Detect which cell encompasses the target text, then output its [X, Y] center coordinate. 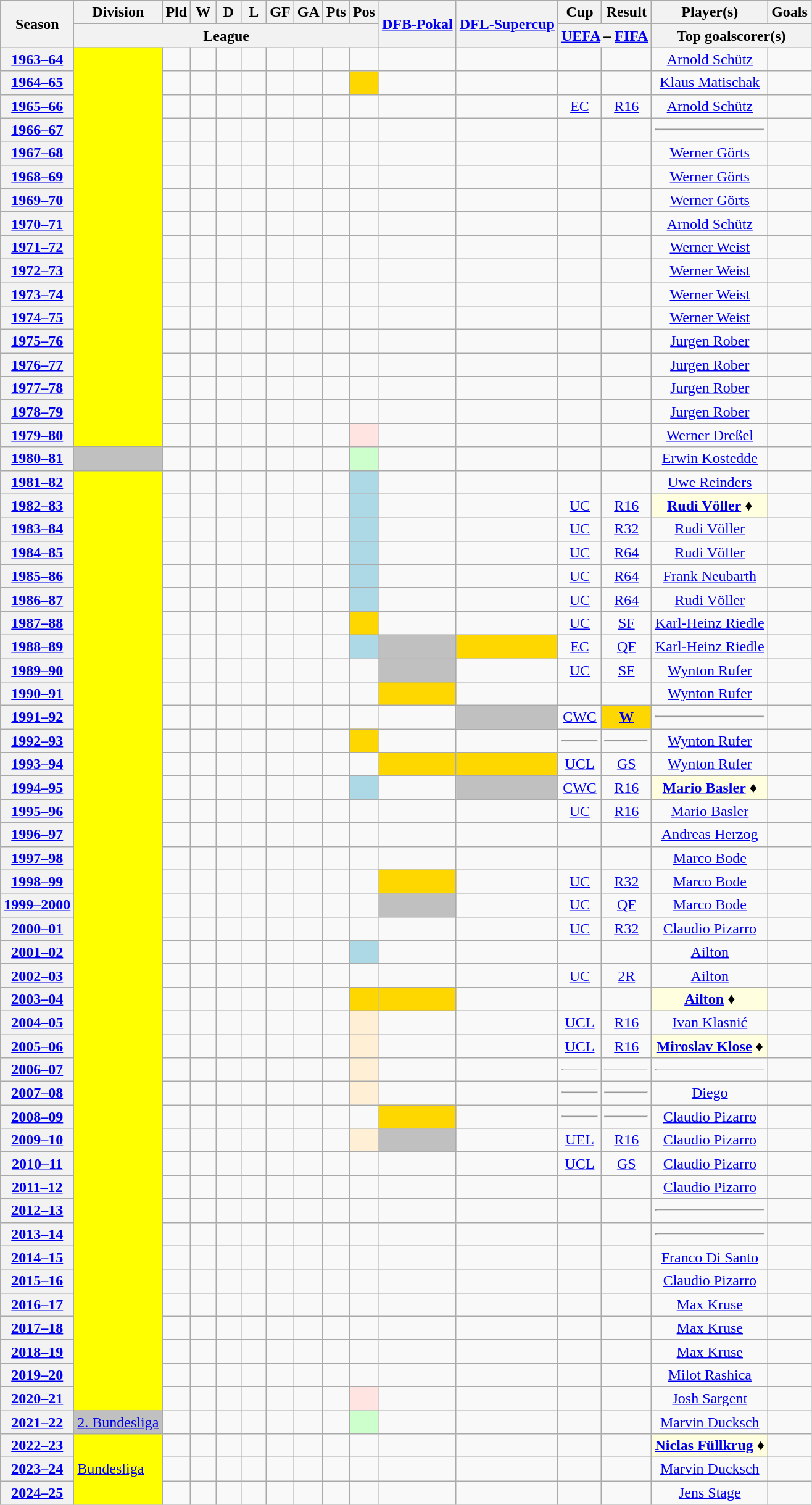
Top goalscorer(s) [731, 36]
2R [627, 975]
2009–10 [37, 1140]
League [226, 36]
Frank Neubarth [710, 576]
1979–80 [37, 435]
UEFA – FIFA [605, 36]
1975–76 [37, 341]
2006–07 [37, 1070]
Pos [364, 12]
1993–94 [37, 764]
1973–74 [37, 294]
1999–2000 [37, 905]
D [228, 12]
1995–96 [37, 811]
1963–64 [37, 59]
1977–78 [37, 388]
Rudi Völler ♦ [710, 506]
2020–21 [37, 1398]
Mario Basler [710, 811]
Erwin Kostedde [710, 459]
Cup [579, 12]
2021–22 [37, 1422]
Josh Sargent [710, 1398]
1972–73 [37, 270]
2016–17 [37, 1304]
2018–19 [37, 1351]
1976–77 [37, 365]
Season [37, 24]
2000–01 [37, 928]
L [254, 12]
Ivan Klasnić [710, 1022]
Miroslav Klose ♦ [710, 1046]
2023–24 [37, 1469]
2007–08 [37, 1093]
DFL-Supercup [507, 24]
2014–15 [37, 1257]
1996–97 [37, 835]
1984–85 [37, 552]
1983–84 [37, 529]
1964–65 [37, 83]
DFB-Pokal [417, 24]
Klaus Matischak [710, 83]
1994–95 [37, 788]
2022–23 [37, 1446]
1992–93 [37, 741]
Result [627, 12]
Werner Dreßel [710, 435]
1971–72 [37, 247]
Andreas Herzog [710, 835]
2012–13 [37, 1211]
2. Bundesliga [118, 1422]
1988–89 [37, 646]
2024–25 [37, 1493]
2002–03 [37, 975]
1965–66 [37, 106]
2015–16 [37, 1281]
1997–98 [37, 858]
1989–90 [37, 670]
1974–75 [37, 318]
Franco Di Santo [710, 1257]
Player(s) [710, 12]
Division [118, 12]
1966–67 [37, 130]
1970–71 [37, 223]
Milot Rashica [710, 1375]
Uwe Reinders [710, 482]
1969–70 [37, 200]
1990–91 [37, 694]
Niclas Füllkrug ♦ [710, 1446]
Goals [790, 12]
GF [280, 12]
Pts [336, 12]
1978–79 [37, 412]
1985–86 [37, 576]
Ailton ♦ [710, 999]
1987–88 [37, 623]
1982–83 [37, 506]
Mario Basler ♦ [710, 788]
2013–14 [37, 1234]
1991–92 [37, 717]
2001–02 [37, 952]
2019–20 [37, 1375]
2004–05 [37, 1022]
2003–04 [37, 999]
UEL [579, 1140]
GA [309, 12]
1967–68 [37, 153]
2010–11 [37, 1164]
Diego [710, 1093]
2017–18 [37, 1328]
1968–69 [37, 177]
Bundesliga [118, 1469]
Jens Stage [710, 1493]
2005–06 [37, 1046]
1998–99 [37, 882]
Pld [176, 12]
2008–09 [37, 1117]
1986–87 [37, 599]
1981–82 [37, 482]
1980–81 [37, 459]
2011–12 [37, 1187]
